Locate the cell with the specified text and output its (X, Y) center coordinate. 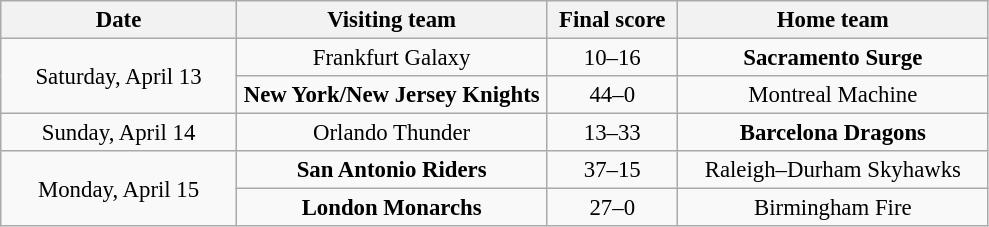
Barcelona Dragons (834, 133)
Montreal Machine (834, 95)
Final score (612, 20)
Home team (834, 20)
Sunday, April 14 (119, 133)
10–16 (612, 58)
Visiting team (392, 20)
37–15 (612, 170)
Sacramento Surge (834, 58)
13–33 (612, 133)
New York/New Jersey Knights (392, 95)
27–0 (612, 208)
San Antonio Riders (392, 170)
44–0 (612, 95)
Saturday, April 13 (119, 76)
Date (119, 20)
Orlando Thunder (392, 133)
Frankfurt Galaxy (392, 58)
Raleigh–Durham Skyhawks (834, 170)
Monday, April 15 (119, 188)
Birmingham Fire (834, 208)
London Monarchs (392, 208)
